Provide the [x, y] coordinate of the cell's center where the given text is located.  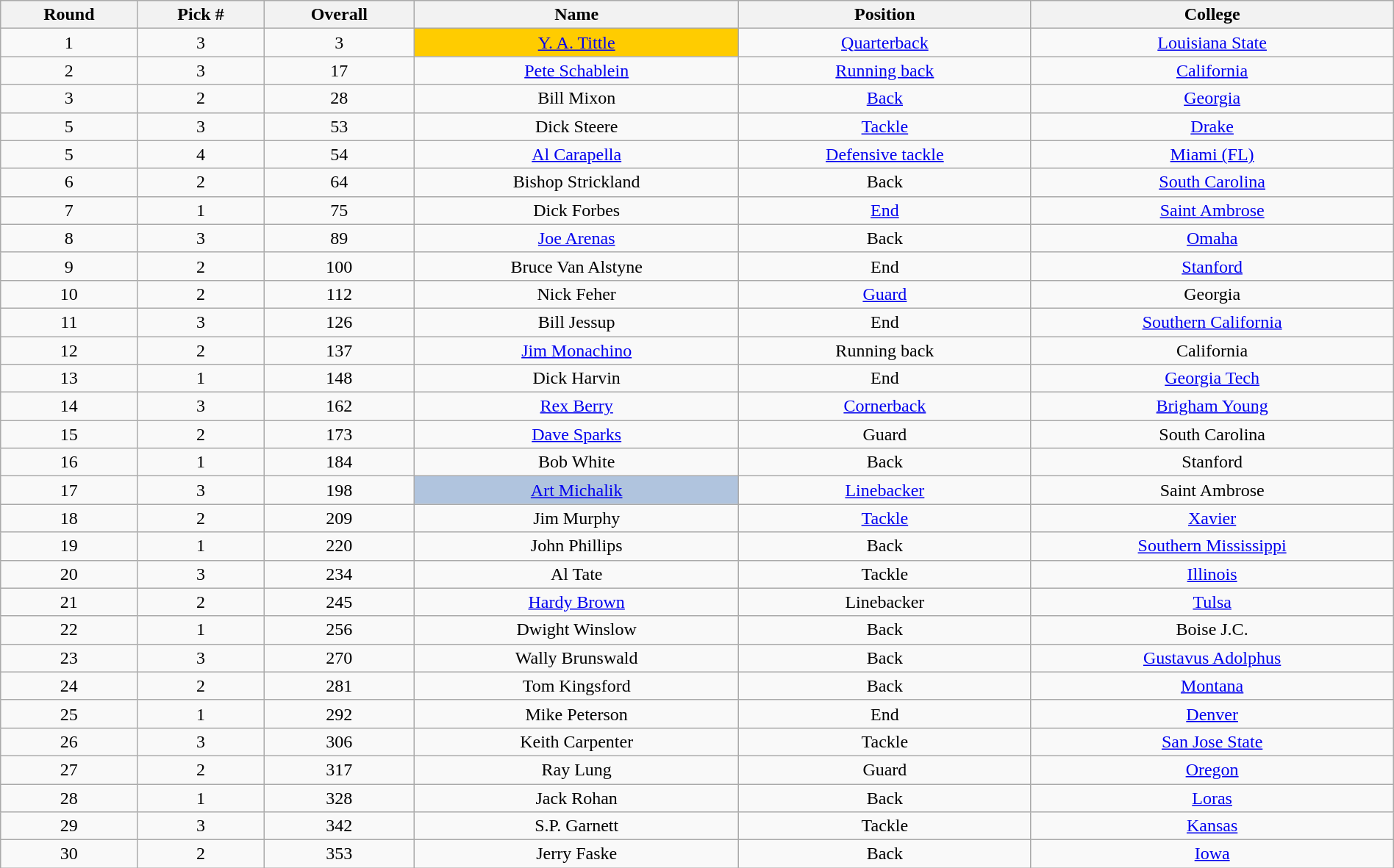
30 [69, 854]
Southern California [1212, 322]
Loras [1212, 797]
22 [69, 630]
10 [69, 294]
29 [69, 826]
Keith Carpenter [576, 742]
Iowa [1212, 854]
184 [340, 462]
100 [340, 266]
162 [340, 406]
S.P. Garnett [576, 826]
Dwight Winslow [576, 630]
Bob White [576, 462]
Montana [1212, 686]
Drake [1212, 126]
18 [69, 518]
89 [340, 238]
13 [69, 379]
234 [340, 574]
Position [885, 15]
75 [340, 210]
64 [340, 182]
Overall [340, 15]
26 [69, 742]
Pick # [201, 15]
23 [69, 658]
Miami (FL) [1212, 154]
Cornerback [885, 406]
Jack Rohan [576, 797]
21 [69, 602]
Name [576, 15]
7 [69, 210]
Tom Kingsford [576, 686]
Jim Murphy [576, 518]
12 [69, 351]
Dick Harvin [576, 379]
220 [340, 546]
198 [340, 490]
Nick Feher [576, 294]
Georgia Tech [1212, 379]
Hardy Brown [576, 602]
292 [340, 714]
20 [69, 574]
173 [340, 434]
Tulsa [1212, 602]
25 [69, 714]
16 [69, 462]
317 [340, 770]
Mike Peterson [576, 714]
Dick Forbes [576, 210]
4 [201, 154]
256 [340, 630]
Bill Mixon [576, 98]
6 [69, 182]
209 [340, 518]
Bill Jessup [576, 322]
Jim Monachino [576, 351]
San Jose State [1212, 742]
8 [69, 238]
Gustavus Adolphus [1212, 658]
9 [69, 266]
Al Tate [576, 574]
112 [340, 294]
Dick Steere [576, 126]
Art Michalik [576, 490]
Southern Mississippi [1212, 546]
Wally Brunswald [576, 658]
Boise J.C. [1212, 630]
270 [340, 658]
Round [69, 15]
Denver [1212, 714]
Pete Schablein [576, 71]
15 [69, 434]
Kansas [1212, 826]
11 [69, 322]
137 [340, 351]
John Phillips [576, 546]
27 [69, 770]
53 [340, 126]
Al Carapella [576, 154]
126 [340, 322]
Dave Sparks [576, 434]
306 [340, 742]
353 [340, 854]
14 [69, 406]
245 [340, 602]
Louisiana State [1212, 43]
Jerry Faske [576, 854]
328 [340, 797]
Illinois [1212, 574]
148 [340, 379]
Omaha [1212, 238]
Defensive tackle [885, 154]
342 [340, 826]
Bruce Van Alstyne [576, 266]
24 [69, 686]
19 [69, 546]
Ray Lung [576, 770]
Joe Arenas [576, 238]
Rex Berry [576, 406]
Y. A. Tittle [576, 43]
54 [340, 154]
281 [340, 686]
Bishop Strickland [576, 182]
Quarterback [885, 43]
Oregon [1212, 770]
Brigham Young [1212, 406]
Xavier [1212, 518]
College [1212, 15]
